Locate the cell with the specified text and output its [x, y] center coordinate. 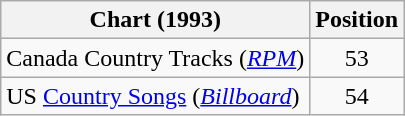
Chart (1993) [156, 20]
54 [357, 96]
Position [357, 20]
US Country Songs (Billboard) [156, 96]
53 [357, 58]
Canada Country Tracks (RPM) [156, 58]
